Capture the cell that displays the provided text and extract its (x, y) central coordinate. 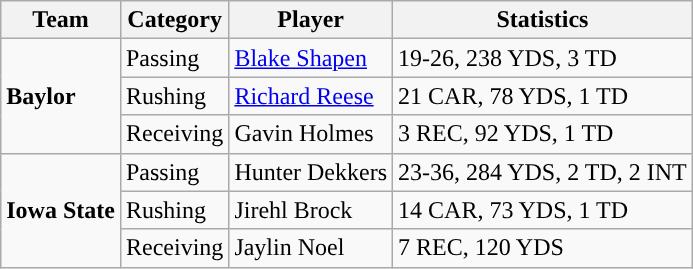
21 CAR, 78 YDS, 1 TD (543, 96)
Jaylin Noel (311, 248)
Richard Reese (311, 96)
7 REC, 120 YDS (543, 248)
Baylor (61, 96)
Blake Shapen (311, 58)
19-26, 238 YDS, 3 TD (543, 58)
Gavin Holmes (311, 134)
Statistics (543, 20)
3 REC, 92 YDS, 1 TD (543, 134)
Player (311, 20)
Team (61, 20)
Hunter Dekkers (311, 172)
23-36, 284 YDS, 2 TD, 2 INT (543, 172)
Iowa State (61, 210)
14 CAR, 73 YDS, 1 TD (543, 210)
Jirehl Brock (311, 210)
Category (174, 20)
